Provide the [X, Y] coordinate of the cell's center where the given text is located.  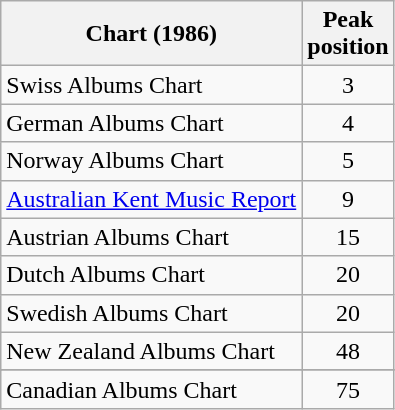
Australian Kent Music Report [152, 199]
3 [348, 85]
15 [348, 237]
48 [348, 351]
Canadian Albums Chart [152, 389]
Chart (1986) [152, 34]
9 [348, 199]
4 [348, 123]
Austrian Albums Chart [152, 237]
75 [348, 389]
Norway Albums Chart [152, 161]
5 [348, 161]
German Albums Chart [152, 123]
Peakposition [348, 34]
Swedish Albums Chart [152, 313]
Dutch Albums Chart [152, 275]
Swiss Albums Chart [152, 85]
New Zealand Albums Chart [152, 351]
